Search for the cell housing the specified text and yield its [x, y] center coordinate. 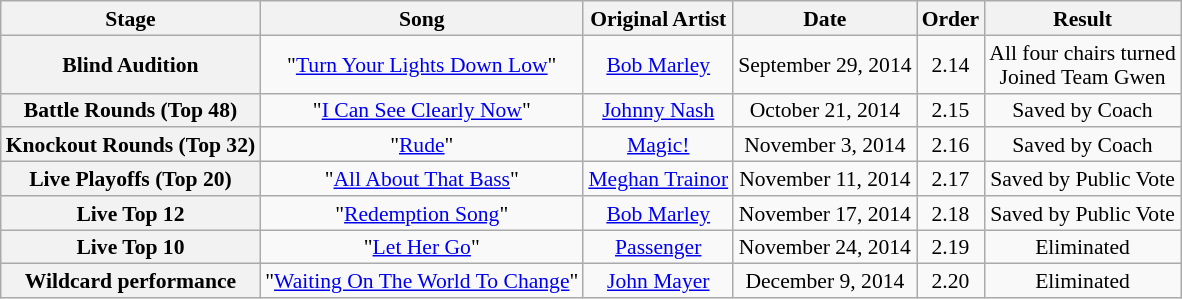
2.17 [951, 179]
Result [1082, 18]
November 3, 2014 [824, 145]
2.15 [951, 110]
Live Top 12 [130, 213]
John Mayer [658, 281]
Wildcard performance [130, 281]
October 21, 2014 [824, 110]
Battle Rounds (Top 48) [130, 110]
Song [422, 18]
"All About That Bass" [422, 179]
All four chairs turnedJoined Team Gwen [1082, 64]
November 11, 2014 [824, 179]
2.18 [951, 213]
2.19 [951, 247]
Passenger [658, 247]
"Turn Your Lights Down Low" [422, 64]
2.20 [951, 281]
Original Artist [658, 18]
Live Top 10 [130, 247]
"Rude" [422, 145]
Live Playoffs (Top 20) [130, 179]
"I Can See Clearly Now" [422, 110]
Johnny Nash [658, 110]
Order [951, 18]
"Redemption Song" [422, 213]
"Let Her Go" [422, 247]
November 17, 2014 [824, 213]
November 24, 2014 [824, 247]
Blind Audition [130, 64]
December 9, 2014 [824, 281]
2.14 [951, 64]
Meghan Trainor [658, 179]
September 29, 2014 [824, 64]
2.16 [951, 145]
Stage [130, 18]
Knockout Rounds (Top 32) [130, 145]
Magic! [658, 145]
Date [824, 18]
"Waiting On The World To Change" [422, 281]
